Provide the [X, Y] coordinate of the cell's center where the given text is located.  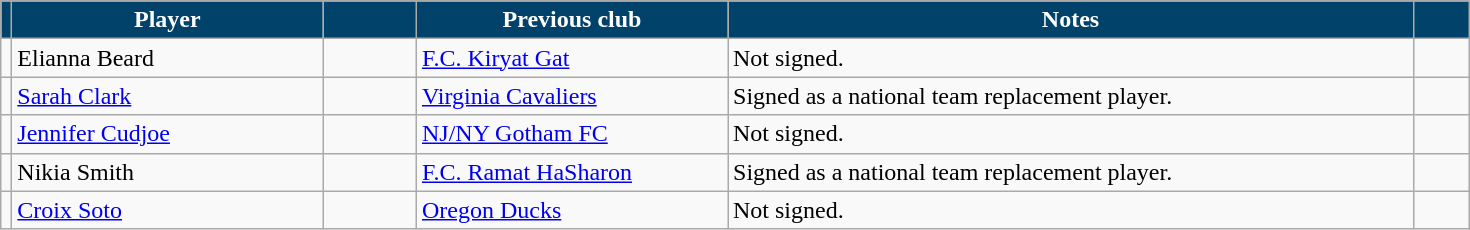
Sarah Clark [168, 96]
Nikia Smith [168, 172]
Previous club [572, 20]
Virginia Cavaliers [572, 96]
Player [168, 20]
Croix Soto [168, 210]
Elianna Beard [168, 58]
NJ/NY Gotham FC [572, 134]
Jennifer Cudjoe [168, 134]
F.C. Kiryat Gat [572, 58]
Oregon Ducks [572, 210]
Notes [1071, 20]
F.C. Ramat HaSharon [572, 172]
